From the cell containing the given text, extract its center point as (x, y) coordinate. 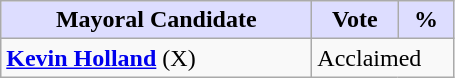
Mayoral Candidate (156, 20)
Acclaimed (383, 58)
% (426, 20)
Vote (355, 20)
Kevin Holland (X) (156, 58)
